Provide the [x, y] coordinate of the cell's center where the given text is located.  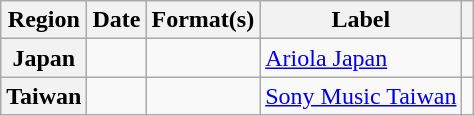
Format(s) [203, 20]
Region [44, 20]
Japan [44, 58]
Sony Music Taiwan [361, 96]
Ariola Japan [361, 58]
Taiwan [44, 96]
Label [361, 20]
Date [116, 20]
